Extract the [x, y] coordinate from the center of the cell holding the provided text.  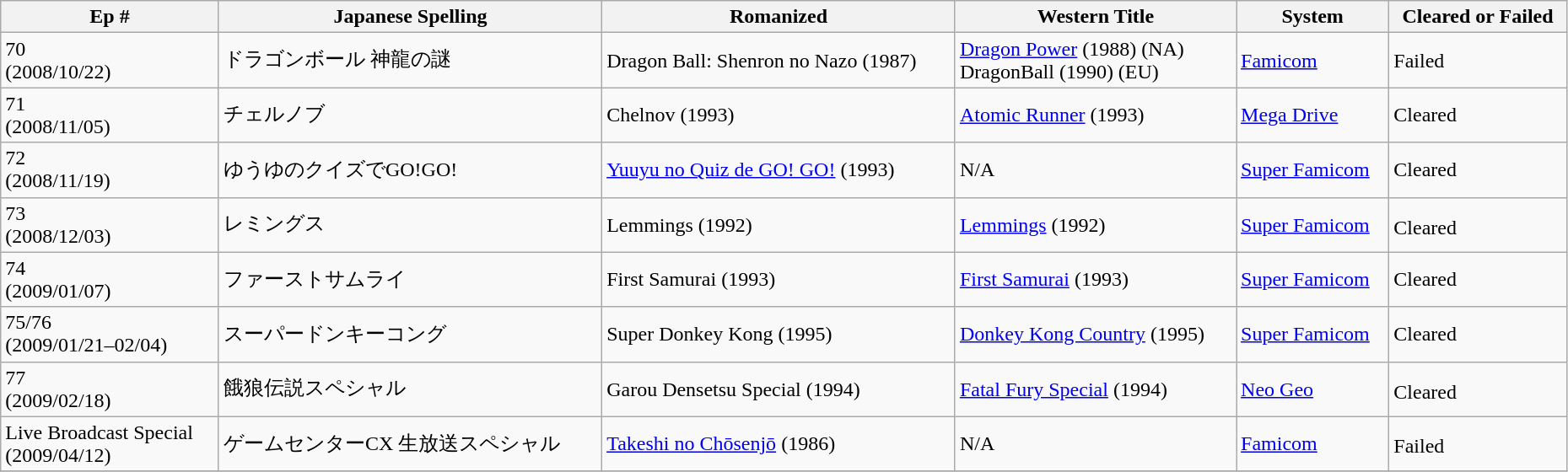
Western Title [1095, 17]
Ep # [110, 17]
ドラゴンボール 神龍の謎 [410, 61]
餓狼伝説スペシャル [410, 389]
System [1312, 17]
ファーストサムライ [410, 280]
Dragon Power (1988) (NA)DragonBall (1990) (EU) [1095, 61]
Mega Drive [1312, 115]
77(2009/02/18) [110, 389]
73(2008/12/03) [110, 224]
スーパードンキーコング [410, 334]
72(2008/11/19) [110, 170]
71(2008/11/05) [110, 115]
Romanized [779, 17]
Takeshi no Chōsenjō (1986) [779, 443]
Live Broadcast Special(2009/04/12) [110, 443]
Cleared or Failed [1478, 17]
Super Donkey Kong (1995) [779, 334]
Japanese Spelling [410, 17]
Donkey Kong Country (1995) [1095, 334]
Garou Densetsu Special (1994) [779, 389]
Yuuyu no Quiz de GO! GO! (1993) [779, 170]
Dragon Ball: Shenron no Nazo (1987) [779, 61]
レミングス [410, 224]
ゆうゆのクイズでGO!GO! [410, 170]
75/76(2009/01/21–02/04) [110, 334]
ゲームセンターCX 生放送スペシャル [410, 443]
Chelnov (1993) [779, 115]
チェルノブ [410, 115]
Atomic Runner (1993) [1095, 115]
Fatal Fury Special (1994) [1095, 389]
70(2008/10/22) [110, 61]
74(2009/01/07) [110, 280]
Neo Geo [1312, 389]
